For the text-containing cell, return its midpoint in [x, y] coordinate format. 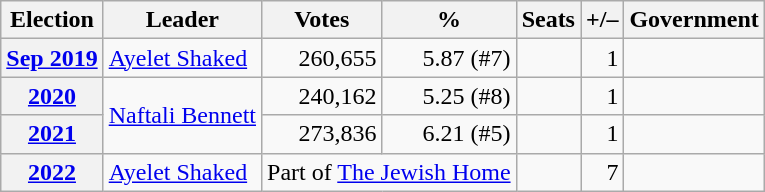
Part of The Jewish Home [390, 172]
2022 [52, 172]
2021 [52, 134]
+/– [602, 20]
5.25 (#8) [449, 96]
Election [52, 20]
273,836 [322, 134]
Sep 2019 [52, 58]
6.21 (#5) [449, 134]
5.87 (#7) [449, 58]
2020 [52, 96]
Votes [322, 20]
% [449, 20]
Seats [548, 20]
260,655 [322, 58]
7 [602, 172]
240,162 [322, 96]
Government [694, 20]
Leader [182, 20]
Naftali Bennett [182, 115]
